Scan for the cell matching the given text and deliver its [x, y] coordinate at center. 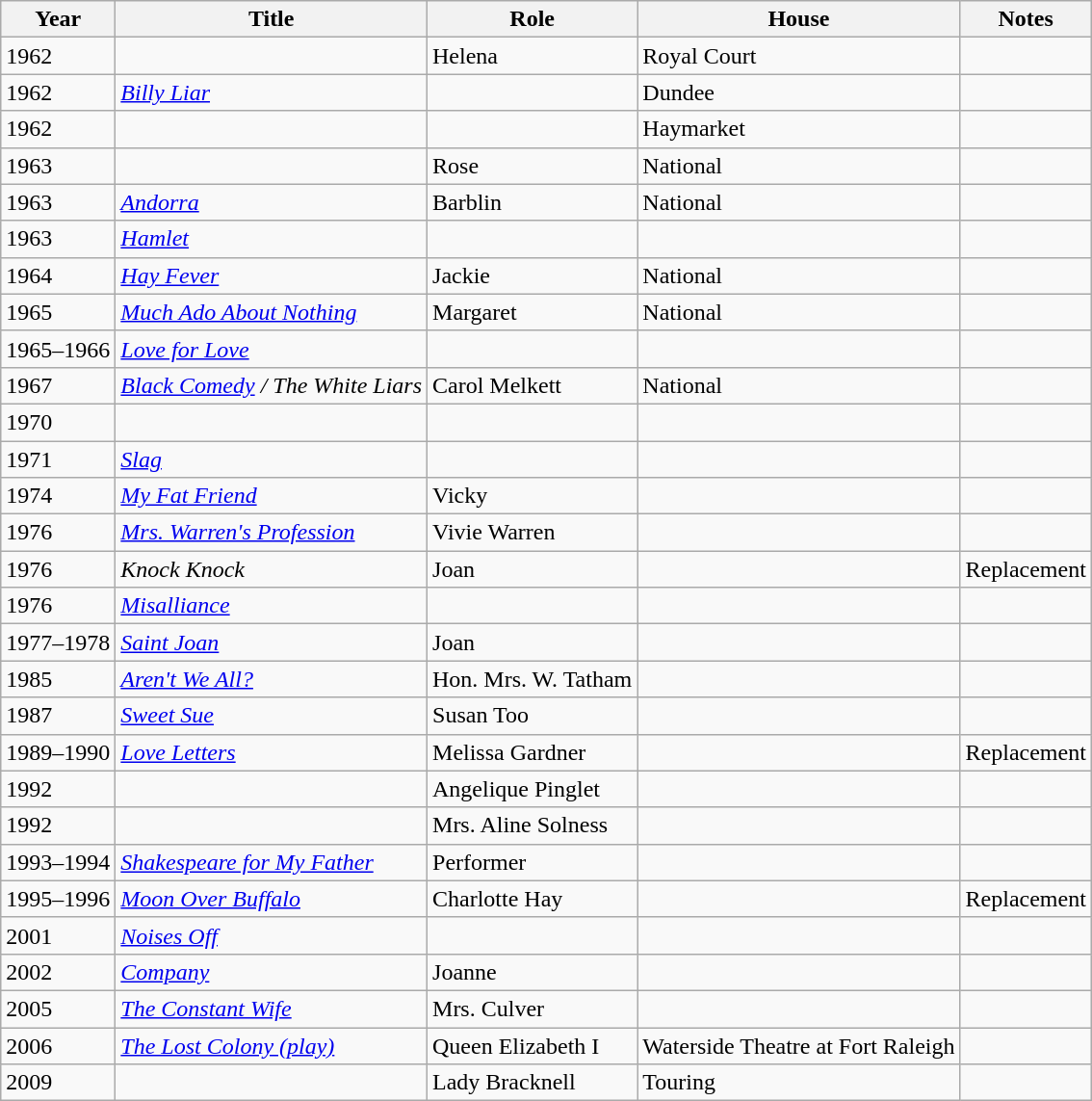
Vivie Warren [533, 533]
1970 [58, 422]
Title [272, 19]
Much Ado About Nothing [272, 312]
1985 [58, 679]
The Lost Colony (play) [272, 1045]
Performer [533, 862]
Aren't We All? [272, 679]
Moon Over Buffalo [272, 899]
Billy Liar [272, 92]
The Constant Wife [272, 1009]
Knock Knock [272, 569]
1965–1966 [58, 349]
My Fat Friend [272, 496]
Rose [533, 166]
2005 [58, 1009]
1977–1978 [58, 642]
2009 [58, 1083]
Role [533, 19]
1967 [58, 385]
Barblin [533, 202]
1989–1990 [58, 752]
Hon. Mrs. W. Tatham [533, 679]
Queen Elizabeth I [533, 1045]
Hay Fever [272, 275]
Touring [799, 1083]
Mrs. Warren's Profession [272, 533]
Hamlet [272, 239]
Margaret [533, 312]
Company [272, 972]
Mrs. Culver [533, 1009]
Lady Bracknell [533, 1083]
Melissa Gardner [533, 752]
2001 [58, 935]
1971 [58, 459]
Misalliance [272, 606]
1995–1996 [58, 899]
Dundee [799, 92]
1965 [58, 312]
Carol Melkett [533, 385]
Vicky [533, 496]
2002 [58, 972]
Shakespeare for My Father [272, 862]
Helena [533, 56]
Jackie [533, 275]
Love Letters [272, 752]
Sweet Sue [272, 716]
Andorra [272, 202]
Slag [272, 459]
Susan Too [533, 716]
Angelique Pinglet [533, 789]
Notes [1026, 19]
1993–1994 [58, 862]
Saint Joan [272, 642]
Waterside Theatre at Fort Raleigh [799, 1045]
2006 [58, 1045]
Royal Court [799, 56]
Noises Off [272, 935]
Joanne [533, 972]
1964 [58, 275]
Haymarket [799, 129]
Love for Love [272, 349]
1987 [58, 716]
Mrs. Aline Solness [533, 826]
1974 [58, 496]
Year [58, 19]
House [799, 19]
Black Comedy / The White Liars [272, 385]
Charlotte Hay [533, 899]
